From the cell containing the given text, extract its center point as [X, Y] coordinate. 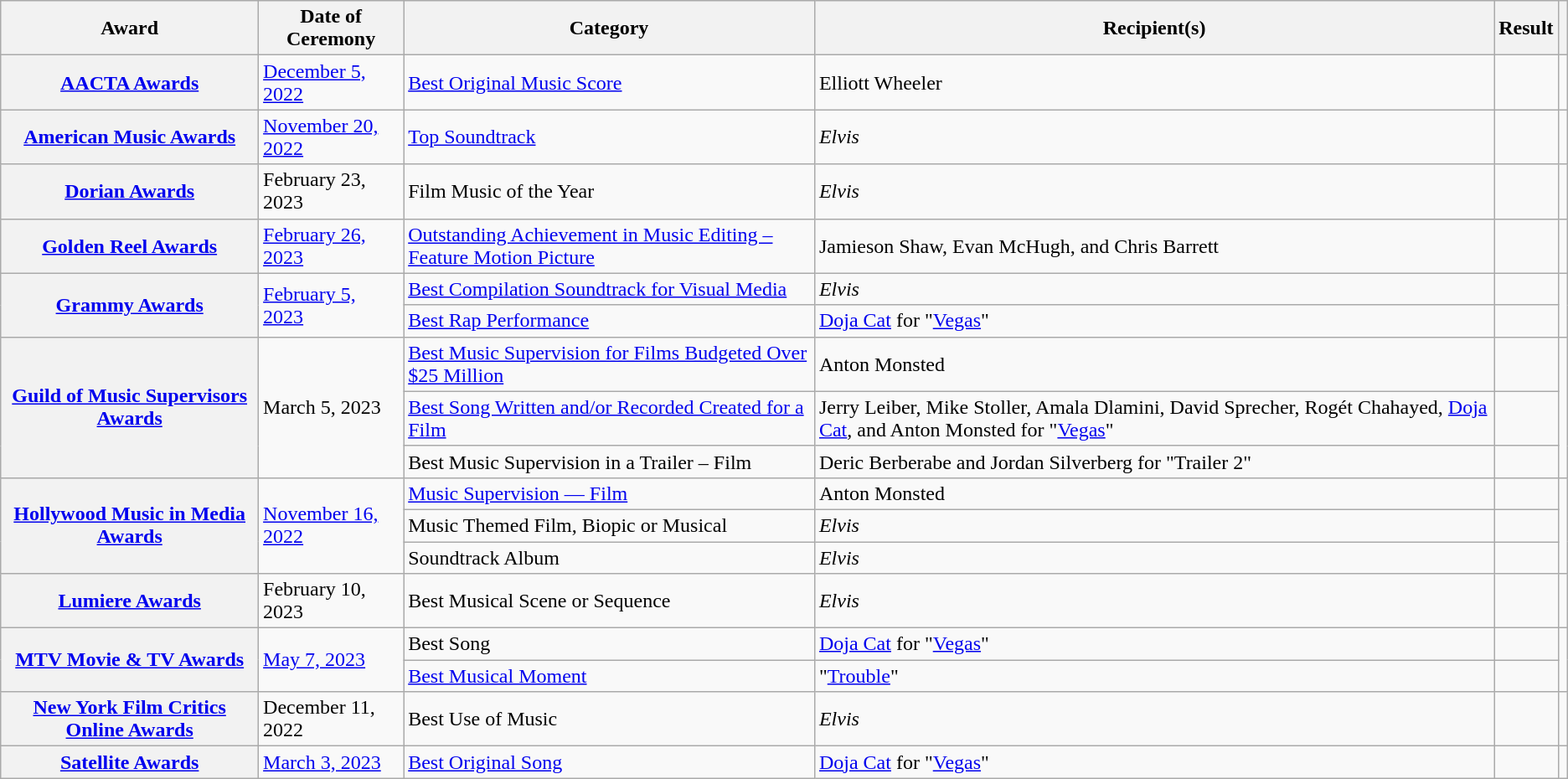
February 5, 2023 [332, 305]
Best Musical Moment [610, 676]
Award [130, 28]
November 20, 2022 [332, 137]
New York Film Critics Online Awards [130, 719]
Best Use of Music [610, 719]
Best Music Supervision for Films Budgeted Over $25 Million [610, 364]
Music Supervision — Film [610, 493]
Best Compilation Soundtrack for Visual Media [610, 289]
March 5, 2023 [332, 407]
Grammy Awards [130, 305]
MTV Movie & TV Awards [130, 660]
Film Music of the Year [610, 191]
AACTA Awards [130, 82]
Recipient(s) [1154, 28]
Jerry Leiber, Mike Stoller, Amala Dlamini, David Sprecher, Rogét Chahayed, Doja Cat, and Anton Monsted for "Vegas" [1154, 419]
Category [610, 28]
Dorian Awards [130, 191]
December 11, 2022 [332, 719]
Best Music Supervision in a Trailer – Film [610, 462]
Satellite Awards [130, 762]
May 7, 2023 [332, 660]
Top Soundtrack [610, 137]
American Music Awards [130, 137]
November 16, 2022 [332, 525]
December 5, 2022 [332, 82]
Hollywood Music in Media Awards [130, 525]
Best Musical Scene or Sequence [610, 601]
Soundtrack Album [610, 557]
Guild of Music Supervisors Awards [130, 407]
Elliott Wheeler [1154, 82]
March 3, 2023 [332, 762]
Jamieson Shaw, Evan McHugh, and Chris Barrett [1154, 246]
Golden Reel Awards [130, 246]
Result [1526, 28]
Deric Berberabe and Jordan Silverberg for "Trailer 2" [1154, 462]
February 23, 2023 [332, 191]
Best Original Song [610, 762]
Music Themed Film, Biopic or Musical [610, 525]
Best Song [610, 644]
Best Song Written and/or Recorded Created for a Film [610, 419]
February 10, 2023 [332, 601]
Date of Ceremony [332, 28]
February 26, 2023 [332, 246]
Lumiere Awards [130, 601]
Best Original Music Score [610, 82]
Outstanding Achievement in Music Editing – Feature Motion Picture [610, 246]
"Trouble" [1154, 676]
Best Rap Performance [610, 321]
